Determine the (X, Y) coordinate at the center of the cell enclosing the given text.  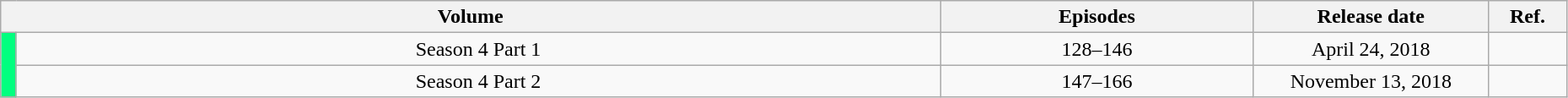
Volume (471, 17)
Ref. (1528, 17)
Episodes (1097, 17)
November 13, 2018 (1371, 81)
April 24, 2018 (1371, 49)
147–166 (1097, 81)
Season 4 Part 1 (477, 49)
Season 4 Part 2 (477, 81)
Release date (1371, 17)
128–146 (1097, 49)
